Find where the given text appears and provide that cell's center as [x, y] coordinate. 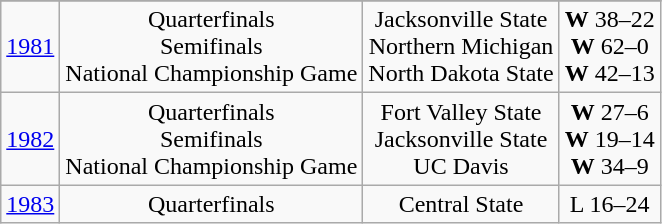
W 38–22W 62–0W 42–13 [610, 47]
1981 [30, 47]
Central State [461, 204]
L 16–24 [610, 204]
W 27–6W 19–14W 34–9 [610, 139]
1982 [30, 139]
1983 [30, 204]
Fort Valley StateJacksonville StateUC Davis [461, 139]
Quarterfinals [212, 204]
Jacksonville StateNorthern MichiganNorth Dakota State [461, 47]
